Identify which cell holds the provided text, then report its [X, Y] central coordinate. 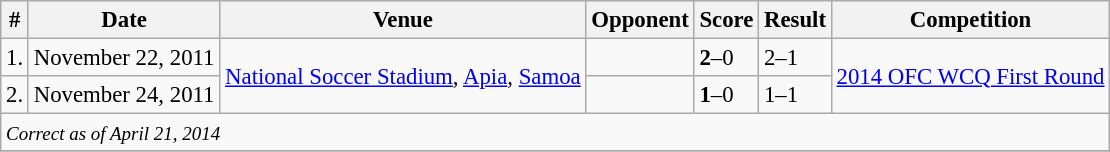
Score [726, 20]
Competition [970, 20]
1–1 [796, 95]
November 22, 2011 [124, 58]
Result [796, 20]
1–0 [726, 95]
National Soccer Stadium, Apia, Samoa [403, 76]
2–1 [796, 58]
1. [15, 58]
# [15, 20]
Correct as of April 21, 2014 [556, 133]
2. [15, 95]
2014 OFC WCQ First Round [970, 76]
Venue [403, 20]
Date [124, 20]
2–0 [726, 58]
November 24, 2011 [124, 95]
Opponent [640, 20]
